Detect which cell encompasses the target text, then output its [X, Y] center coordinate. 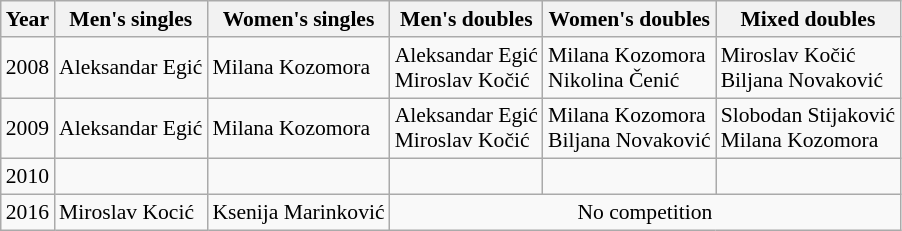
Year [28, 19]
2009 [28, 128]
2008 [28, 68]
Mixed doubles [808, 19]
2010 [28, 177]
No competition [646, 213]
Women's singles [298, 19]
Miroslav Kočić Biljana Novaković [808, 68]
Men's singles [130, 19]
Milana KozomoraNikolina Čenić [630, 68]
Ksenija Marinković [298, 213]
Women's doubles [630, 19]
Men's doubles [466, 19]
2016 [28, 213]
Milana KozomoraBiljana Novaković [630, 128]
Miroslav Kocić [130, 213]
Slobodan Stijaković Milana Kozomora [808, 128]
